Scan for the cell matching the given text and deliver its (X, Y) coordinate at center. 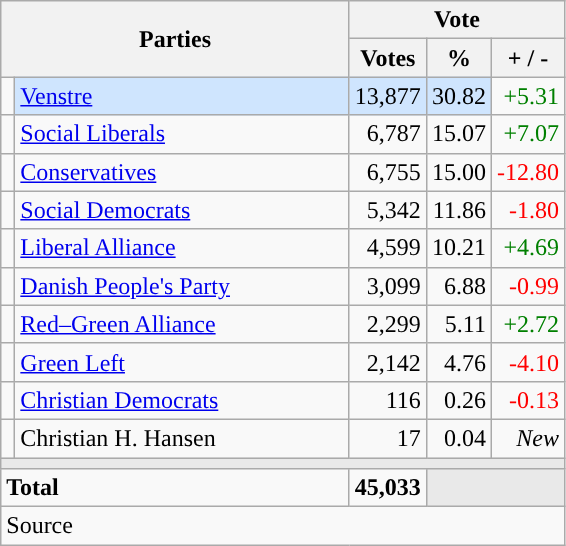
4,599 (388, 248)
6,755 (388, 172)
+5.31 (528, 96)
30.82 (458, 96)
Conservatives (182, 172)
Christian H. Hansen (182, 438)
2,299 (388, 324)
6.88 (458, 286)
Christian Democrats (182, 400)
Venstre (182, 96)
Vote (456, 20)
Social Democrats (182, 210)
% (458, 58)
116 (388, 400)
+7.07 (528, 134)
6,787 (388, 134)
10.21 (458, 248)
4.76 (458, 362)
5.11 (458, 324)
5,342 (388, 210)
+2.72 (528, 324)
15.07 (458, 134)
13,877 (388, 96)
Parties (176, 39)
+4.69 (528, 248)
Social Liberals (182, 134)
Total (176, 488)
-0.13 (528, 400)
11.86 (458, 210)
45,033 (388, 488)
Green Left (182, 362)
Votes (388, 58)
0.26 (458, 400)
0.04 (458, 438)
15.00 (458, 172)
Danish People's Party (182, 286)
-4.10 (528, 362)
Liberal Alliance (182, 248)
-1.80 (528, 210)
+ / - (528, 58)
2,142 (388, 362)
17 (388, 438)
Red–Green Alliance (182, 324)
-12.80 (528, 172)
-0.99 (528, 286)
New (528, 438)
Source (283, 526)
3,099 (388, 286)
